Return [X, Y] of the center of cell containing provided text 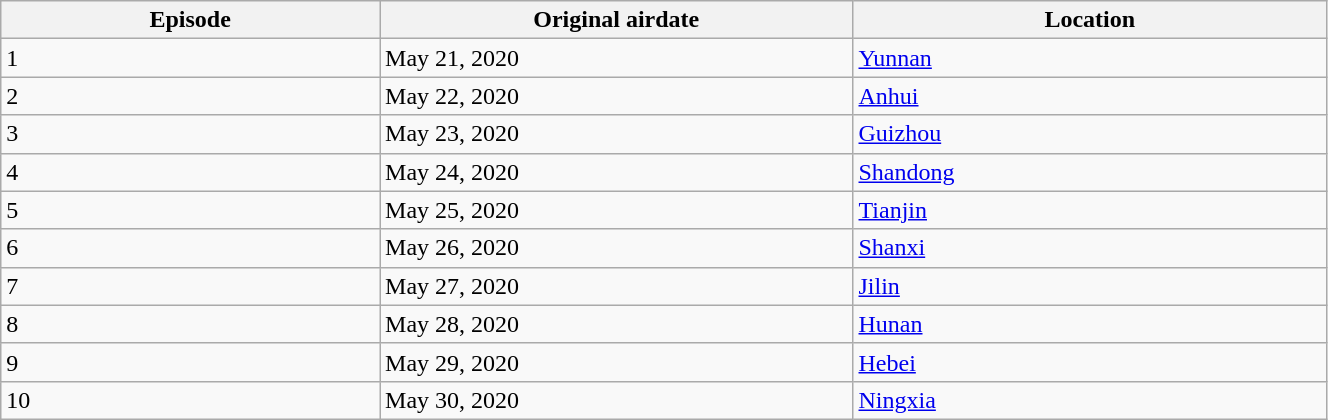
Tianjin [1090, 210]
1 [190, 58]
9 [190, 362]
May 22, 2020 [616, 96]
8 [190, 324]
May 29, 2020 [616, 362]
Anhui [1090, 96]
Shandong [1090, 172]
Original airdate [616, 20]
May 26, 2020 [616, 248]
Location [1090, 20]
4 [190, 172]
10 [190, 400]
Ningxia [1090, 400]
5 [190, 210]
Jilin [1090, 286]
6 [190, 248]
7 [190, 286]
May 30, 2020 [616, 400]
3 [190, 134]
May 21, 2020 [616, 58]
2 [190, 96]
Guizhou [1090, 134]
May 28, 2020 [616, 324]
Episode [190, 20]
May 27, 2020 [616, 286]
May 23, 2020 [616, 134]
Hunan [1090, 324]
May 25, 2020 [616, 210]
May 24, 2020 [616, 172]
Hebei [1090, 362]
Yunnan [1090, 58]
Shanxi [1090, 248]
